Capture the cell that displays the provided text and extract its (X, Y) central coordinate. 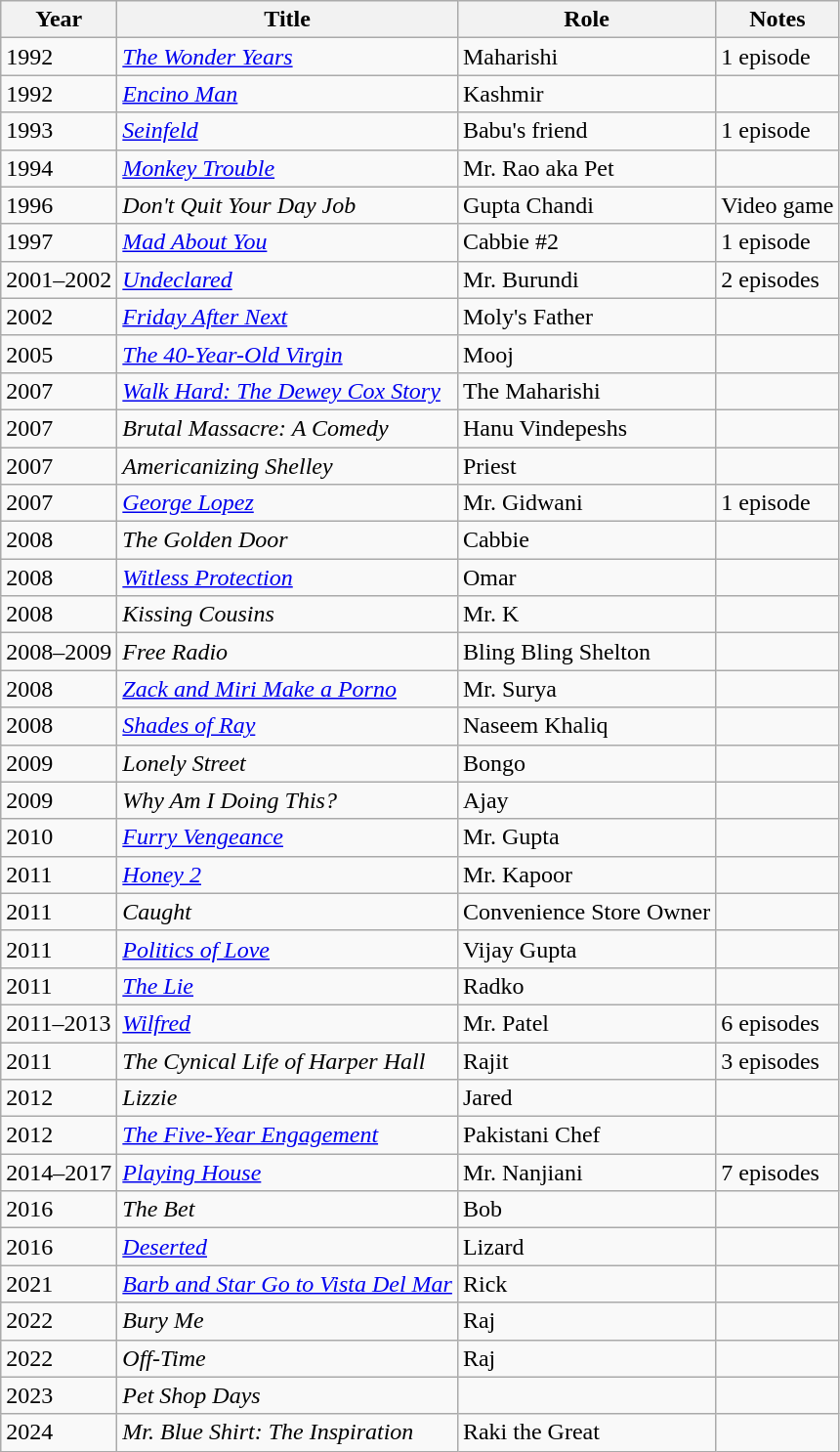
Mooj (586, 354)
Video game (777, 205)
The Golden Door (287, 540)
1997 (59, 242)
Mr. Rao aka Pet (586, 168)
2024 (59, 1432)
Bury Me (287, 1321)
Why Am I Doing This? (287, 800)
Walk Hard: The Dewey Cox Story (287, 391)
Mr. Nanjiani (586, 1173)
Role (586, 20)
6 episodes (777, 1023)
Notes (777, 20)
7 episodes (777, 1173)
Honey 2 (287, 875)
3 episodes (777, 1060)
Deserted (287, 1247)
Ajay (586, 800)
Lizard (586, 1247)
2005 (59, 354)
Year (59, 20)
Zack and Miri Make a Porno (287, 689)
2014–2017 (59, 1173)
1993 (59, 131)
Pet Shop Days (287, 1395)
Bongo (586, 763)
Americanizing Shelley (287, 466)
Cabbie (586, 540)
Rick (586, 1284)
Mad About You (287, 242)
Rajit (586, 1060)
Radko (586, 986)
Title (287, 20)
Cabbie #2 (586, 242)
Off-Time (287, 1358)
Barb and Star Go to Vista Del Mar (287, 1284)
Hanu Vindepeshs (586, 428)
2021 (59, 1284)
Mr. K (586, 615)
Mr. Surya (586, 689)
Friday After Next (287, 317)
Mr. Gupta (586, 837)
2001–2002 (59, 279)
Mr. Burundi (586, 279)
Raki the Great (586, 1432)
Bling Bling Shelton (586, 652)
Encino Man (287, 94)
The 40-Year-Old Virgin (287, 354)
George Lopez (287, 503)
Playing House (287, 1173)
Bob (586, 1210)
Mr. Gidwani (586, 503)
The Five-Year Engagement (287, 1135)
Free Radio (287, 652)
Priest (586, 466)
2002 (59, 317)
Don't Quit Your Day Job (287, 205)
Politics of Love (287, 949)
Witless Protection (287, 577)
Caught (287, 912)
Wilfred (287, 1023)
The Cynical Life of Harper Hall (287, 1060)
Lizzie (287, 1098)
Mr. Patel (586, 1023)
The Maharishi (586, 391)
Convenience Store Owner (586, 912)
Kashmir (586, 94)
Jared (586, 1098)
2010 (59, 837)
Babu's friend (586, 131)
Monkey Trouble (287, 168)
Gupta Chandi (586, 205)
2008–2009 (59, 652)
Mr. Blue Shirt: The Inspiration (287, 1432)
The Bet (287, 1210)
The Lie (287, 986)
2011–2013 (59, 1023)
Seinfeld (287, 131)
Lonely Street (287, 763)
Maharishi (586, 57)
Mr. Kapoor (586, 875)
Shades of Ray (287, 726)
Pakistani Chef (586, 1135)
2 episodes (777, 279)
Furry Vengeance (287, 837)
Moly's Father (586, 317)
Vijay Gupta (586, 949)
1994 (59, 168)
Kissing Cousins (287, 615)
Brutal Massacre: A Comedy (287, 428)
Undeclared (287, 279)
1996 (59, 205)
Omar (586, 577)
2023 (59, 1395)
The Wonder Years (287, 57)
Naseem Khaliq (586, 726)
